Detect which cell encompasses the target text, then output its (x, y) center coordinate. 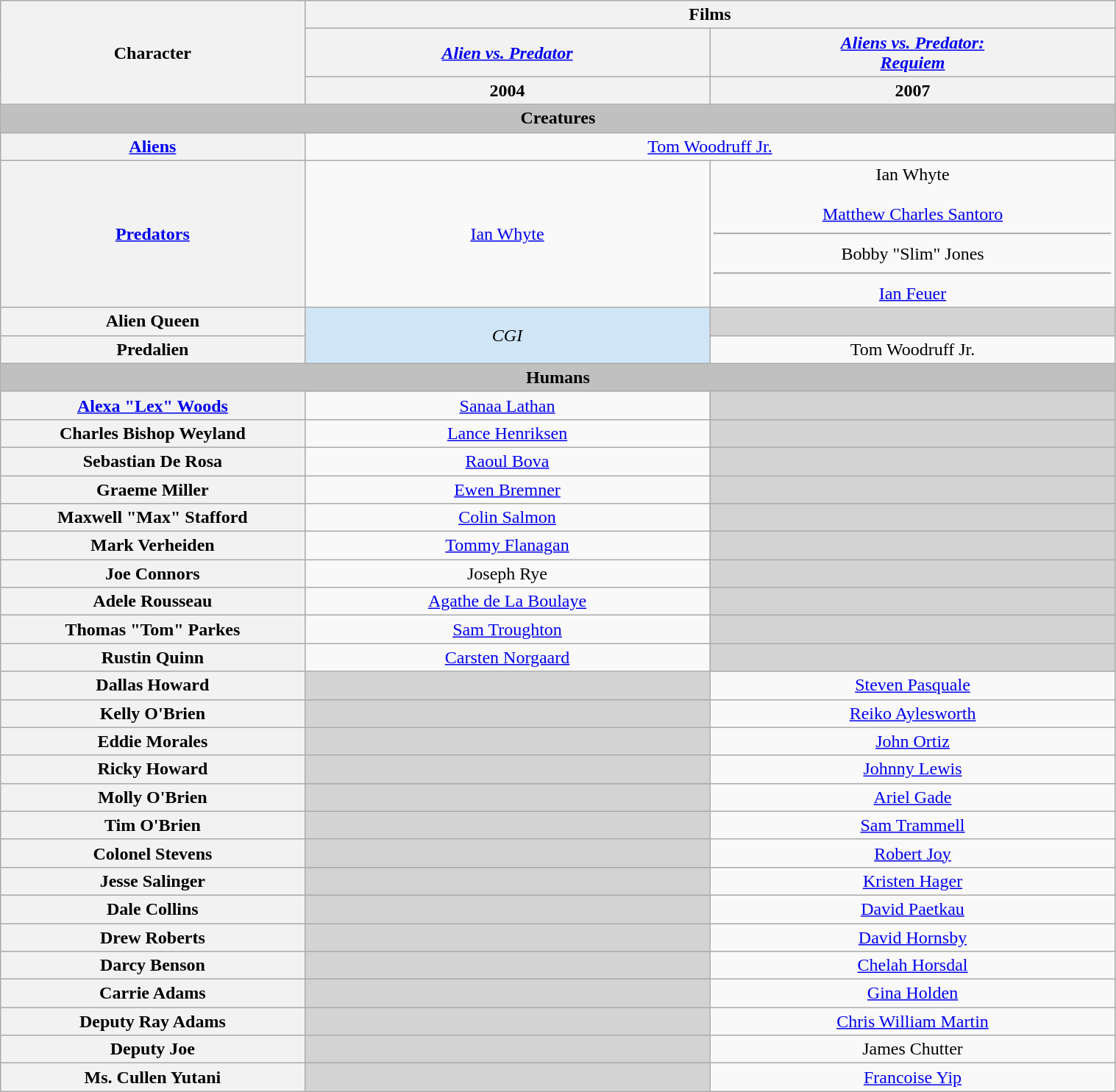
David Paetkau (912, 909)
Dale Collins (153, 909)
Sanaa Lathan (508, 405)
2007 (912, 90)
Raoul Bova (508, 461)
Character (153, 53)
Joe Connors (153, 574)
Tim O'Brien (153, 825)
Molly O'Brien (153, 797)
Sebastian De Rosa (153, 461)
Graeme Miller (153, 489)
David Hornsby (912, 938)
Steven Pasquale (912, 685)
Aliens vs. Predator:Requiem (912, 53)
Joseph Rye (508, 574)
Colonel Stevens (153, 853)
Johnny Lewis (912, 769)
Alien Queen (153, 321)
Reiko Aylesworth (912, 713)
Alexa "Lex" Woods (153, 405)
Drew Roberts (153, 938)
Creatures (558, 118)
CGI (508, 335)
Ian WhyteMatthew Charles SantoroBobby "Slim" JonesIan Feuer (912, 234)
James Chutter (912, 1049)
Maxwell "Max" Stafford (153, 518)
Sam Trammell (912, 825)
Humans (558, 377)
Eddie Morales (153, 741)
Darcy Benson (153, 966)
Dallas Howard (153, 685)
Kelly O'Brien (153, 713)
Predators (153, 234)
Colin Salmon (508, 518)
Carsten Norgaard (508, 657)
John Ortiz (912, 741)
Tommy Flanagan (508, 546)
2004 (508, 90)
Chelah Horsdal (912, 966)
Charles Bishop Weyland (153, 433)
Ms. Cullen Yutani (153, 1077)
Kristen Hager (912, 881)
Francoise Yip (912, 1077)
Robert Joy (912, 853)
Mark Verheiden (153, 546)
Adele Rousseau (153, 602)
Chris William Martin (912, 1021)
Lance Henriksen (508, 433)
Carrie Adams (153, 993)
Deputy Joe (153, 1049)
Alien vs. Predator (508, 53)
Agathe de La Boulaye (508, 602)
Jesse Salinger (153, 881)
Ian Whyte (508, 234)
Ariel Gade (912, 797)
Predalien (153, 349)
Ewen Bremner (508, 489)
Gina Holden (912, 993)
Aliens (153, 146)
Deputy Ray Adams (153, 1021)
Sam Troughton (508, 629)
Thomas "Tom" Parkes (153, 629)
Rustin Quinn (153, 657)
Ricky Howard (153, 769)
Films (710, 15)
